For the text-containing cell, return its midpoint in (x, y) coordinate format. 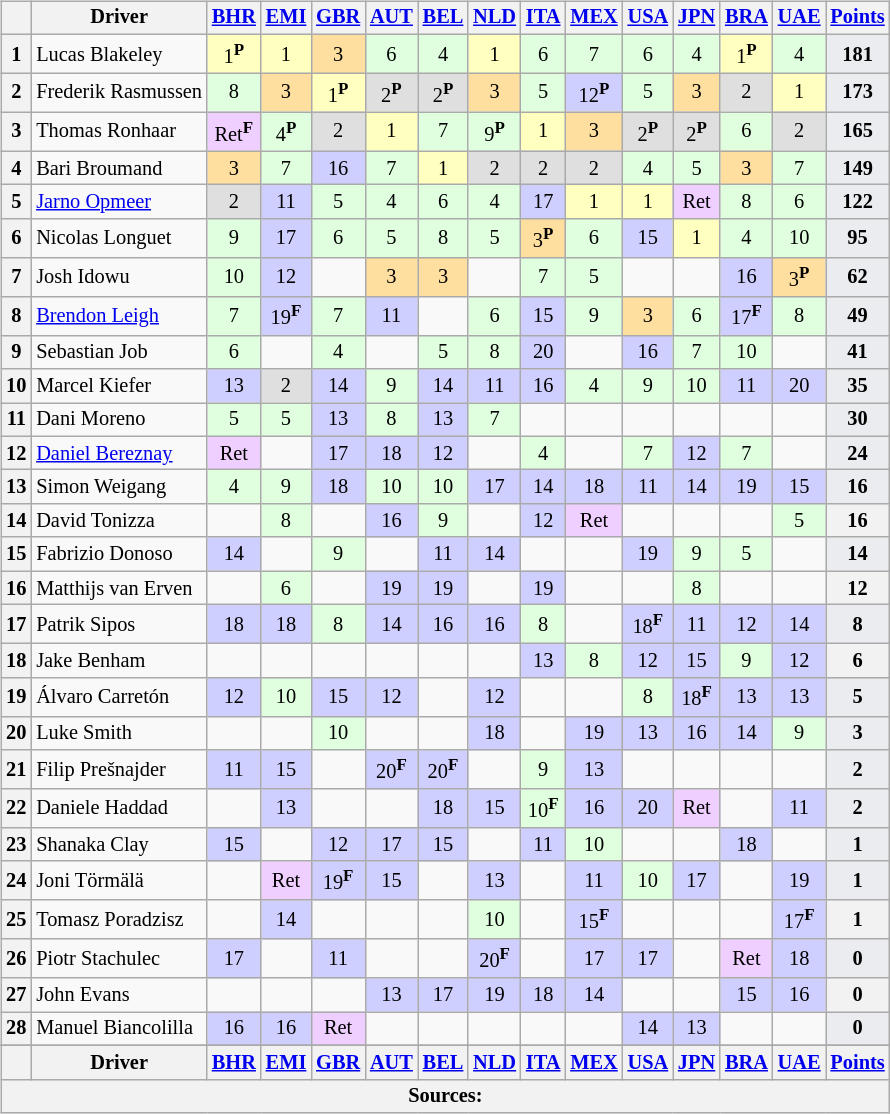
Álvaro Carretón (119, 696)
Filip Prešnajder (119, 770)
49 (858, 316)
Frederik Rasmussen (119, 92)
21 (16, 770)
Fabrizio Donoso (119, 554)
10F (543, 808)
95 (858, 238)
Marcel Kiefer (119, 386)
173 (858, 92)
26 (16, 958)
35 (858, 386)
181 (858, 54)
John Evans (119, 995)
Daniele Haddad (119, 808)
Nicolas Longuet (119, 238)
Bari Broumand (119, 168)
Shanaka Clay (119, 845)
Jake Benham (119, 661)
62 (858, 276)
Simon Weigang (119, 487)
122 (858, 202)
Jarno Opmeer (119, 202)
25 (16, 920)
27 (16, 995)
30 (858, 420)
RetF (234, 132)
Josh Idowu (119, 276)
165 (858, 132)
28 (16, 1029)
22 (16, 808)
Dani Moreno (119, 420)
15F (594, 920)
Joni Törmälä (119, 880)
David Tonizza (119, 521)
Sebastian Job (119, 352)
Piotr Stachulec (119, 958)
Patrik Sipos (119, 624)
41 (858, 352)
Luke Smith (119, 733)
Manuel Biancolilla (119, 1029)
Matthijs van Erven (119, 588)
Thomas Ronhaar (119, 132)
Lucas Blakeley (119, 54)
149 (858, 168)
9P (494, 132)
Tomasz Poradzisz (119, 920)
12P (594, 92)
Brendon Leigh (119, 316)
23 (16, 845)
Sources: (445, 1096)
4P (286, 132)
Daniel Bereznay (119, 453)
